Identify which cell holds the provided text, then report its (X, Y) central coordinate. 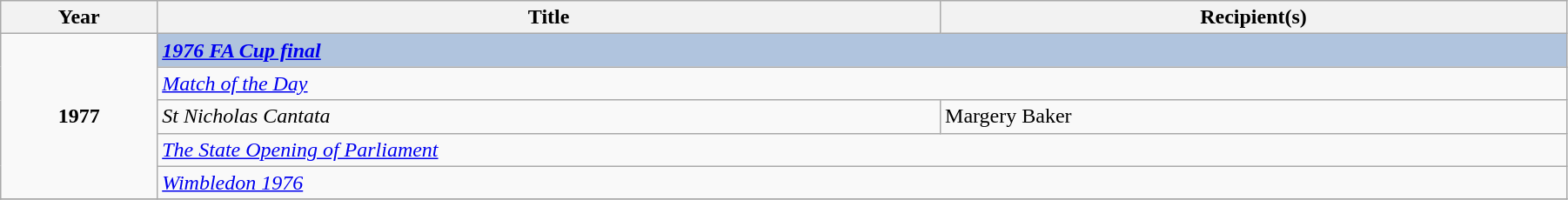
St Nicholas Cantata (549, 117)
Year (79, 17)
Margery Baker (1254, 117)
Match of the Day (862, 83)
Wimbledon 1976 (862, 183)
1977 (79, 117)
Title (549, 17)
1976 FA Cup final (862, 50)
Recipient(s) (1254, 17)
The State Opening of Parliament (862, 150)
